From the cell containing the given text, extract its center point as [X, Y] coordinate. 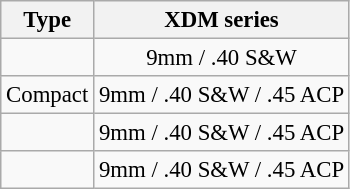
9mm / .40 S&W [222, 58]
Type [48, 20]
Compact [48, 95]
XDM series [222, 20]
